Capture the cell that displays the provided text and extract its [x, y] central coordinate. 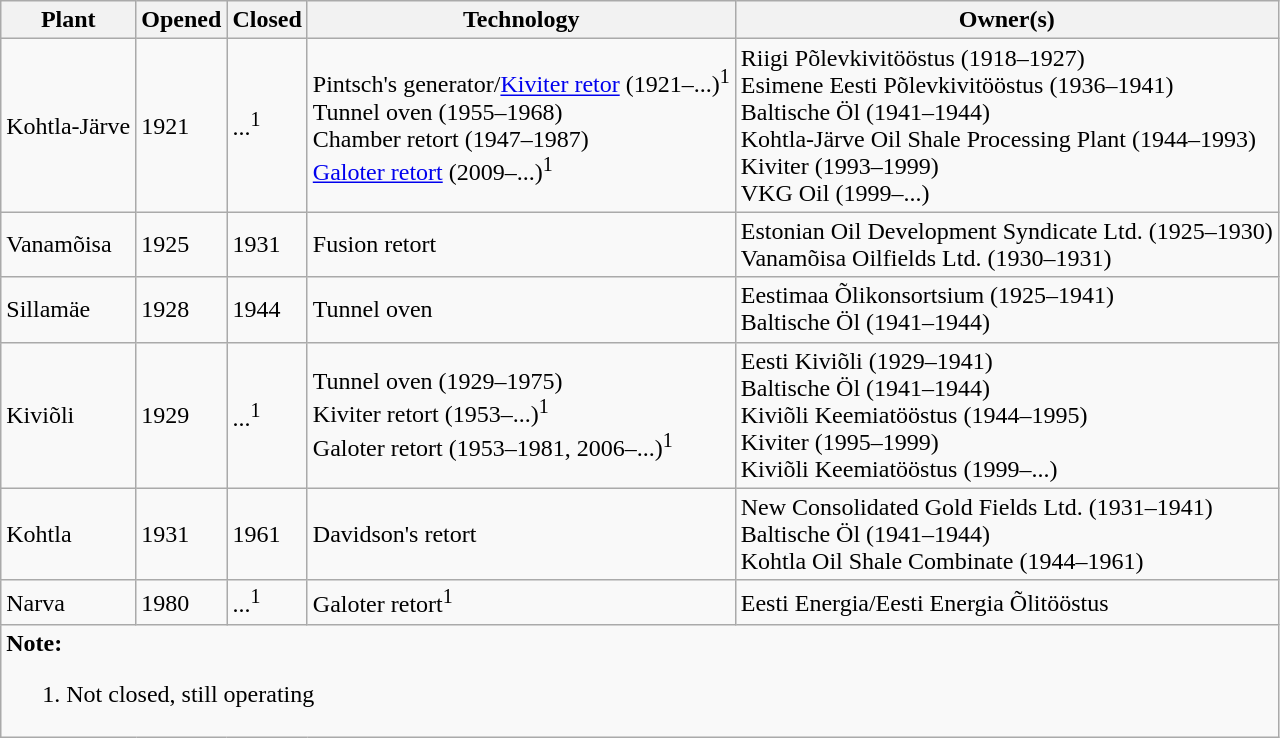
Kohtla [68, 534]
1928 [182, 310]
Kiviõli [68, 415]
1980 [182, 602]
Plant [68, 20]
Tunnel oven (1929–1975)Kiviter retort (1953–...)1Galoter retort (1953–1981, 2006–...)1 [521, 415]
Pintsch's generator/Kiviter retor (1921–...)1Tunnel oven (1955–1968)Chamber retort (1947–1987)Galoter retort (2009–...)1 [521, 126]
Sillamäe [68, 310]
Tunnel oven [521, 310]
Note:Not closed, still operating [640, 682]
1925 [182, 244]
Eestimaa Õlikonsortsium (1925–1941)Baltische Öl (1941–1944) [1006, 310]
Kohtla-Järve [68, 126]
New Consolidated Gold Fields Ltd. (1931–1941)Baltische Öl (1941–1944)Kohtla Oil Shale Combinate (1944–1961) [1006, 534]
Estonian Oil Development Syndicate Ltd. (1925–1930)Vanamõisa Oilfields Ltd. (1930–1931) [1006, 244]
1961 [267, 534]
Technology [521, 20]
1944 [267, 310]
1921 [182, 126]
Narva [68, 602]
Opened [182, 20]
1929 [182, 415]
Eesti Energia/Eesti Energia Õlitööstus [1006, 602]
Galoter retort1 [521, 602]
Eesti Kiviõli (1929–1941)Baltische Öl (1941–1944)Kiviõli Keemiatööstus (1944–1995)Kiviter (1995–1999)Kiviõli Keemiatööstus (1999–...) [1006, 415]
Owner(s) [1006, 20]
Fusion retort [521, 244]
Vanamõisa [68, 244]
Closed [267, 20]
Davidson's retort [521, 534]
